Return (x, y) of the center of cell containing provided text 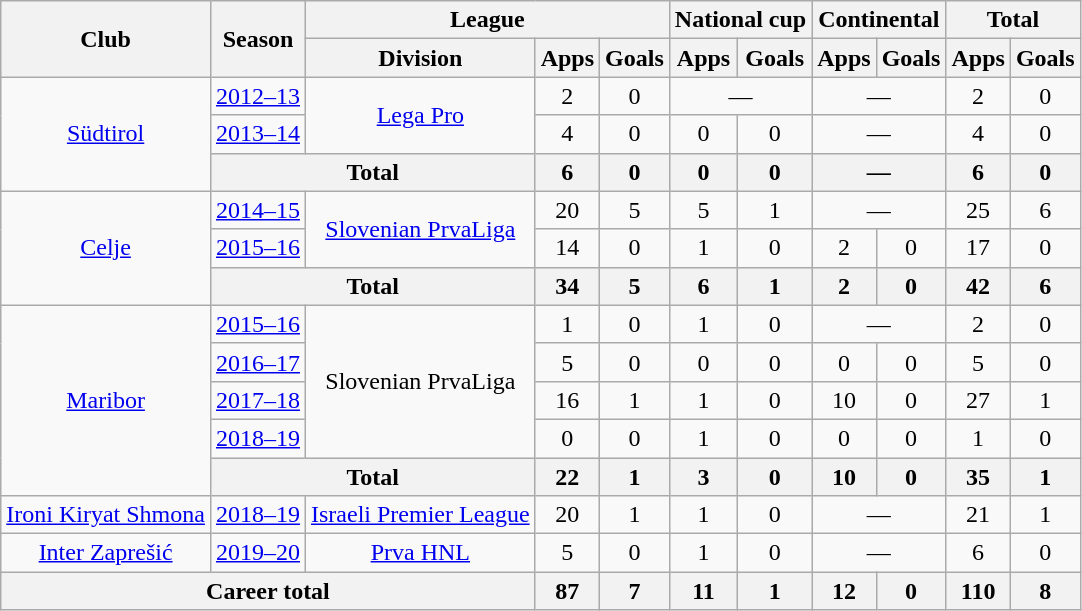
Division (421, 58)
8 (1045, 591)
42 (978, 286)
3 (703, 477)
21 (978, 515)
2013–14 (258, 134)
17 (978, 248)
7 (635, 591)
Career total (268, 591)
35 (978, 477)
League (488, 20)
2016–17 (258, 362)
87 (567, 591)
Inter Zaprešić (106, 553)
Season (258, 39)
Südtirol (106, 134)
National cup (740, 20)
14 (567, 248)
11 (703, 591)
Continental (879, 20)
2014–15 (258, 210)
Ironi Kiryat Shmona (106, 515)
Celje (106, 248)
2012–13 (258, 96)
2019–20 (258, 553)
Lega Pro (421, 115)
Prva HNL (421, 553)
Club (106, 39)
16 (567, 400)
27 (978, 400)
34 (567, 286)
22 (567, 477)
12 (844, 591)
Maribor (106, 400)
25 (978, 210)
2017–18 (258, 400)
Israeli Premier League (421, 515)
110 (978, 591)
